Capture the cell that displays the provided text and extract its [x, y] central coordinate. 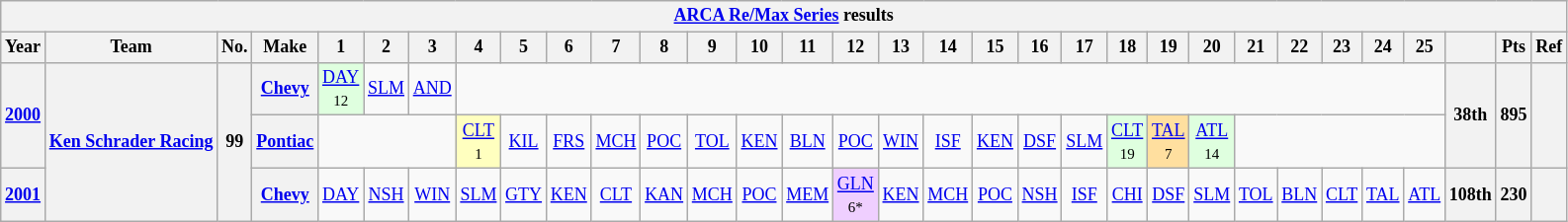
Ken Schrader Racing [131, 142]
895 [1514, 114]
DAY12 [341, 89]
20 [1212, 47]
Team [131, 47]
230 [1514, 194]
ARCA Re/Max Series results [784, 16]
22 [1299, 47]
AND [432, 89]
12 [856, 47]
FRS [568, 142]
TAL7 [1169, 142]
4 [479, 47]
99 [235, 142]
Year [24, 47]
CHI [1127, 194]
1 [341, 47]
DAY [341, 194]
17 [1085, 47]
3 [432, 47]
2 [387, 47]
Pontiac [285, 142]
2000 [24, 114]
24 [1383, 47]
13 [901, 47]
25 [1425, 47]
Ref [1549, 47]
8 [664, 47]
2001 [24, 194]
7 [616, 47]
6 [568, 47]
10 [759, 47]
TAL [1383, 194]
14 [948, 47]
Pts [1514, 47]
ATL14 [1212, 142]
21 [1256, 47]
23 [1343, 47]
CLT1 [479, 142]
KAN [664, 194]
38th [1471, 114]
5 [524, 47]
CLT19 [1127, 142]
108th [1471, 194]
11 [808, 47]
18 [1127, 47]
KIL [524, 142]
GTY [524, 194]
ATL [1425, 194]
GLN6* [856, 194]
No. [235, 47]
9 [712, 47]
MEM [808, 194]
Make [285, 47]
16 [1040, 47]
15 [996, 47]
19 [1169, 47]
